Capture the cell that displays the provided text and extract its (x, y) central coordinate. 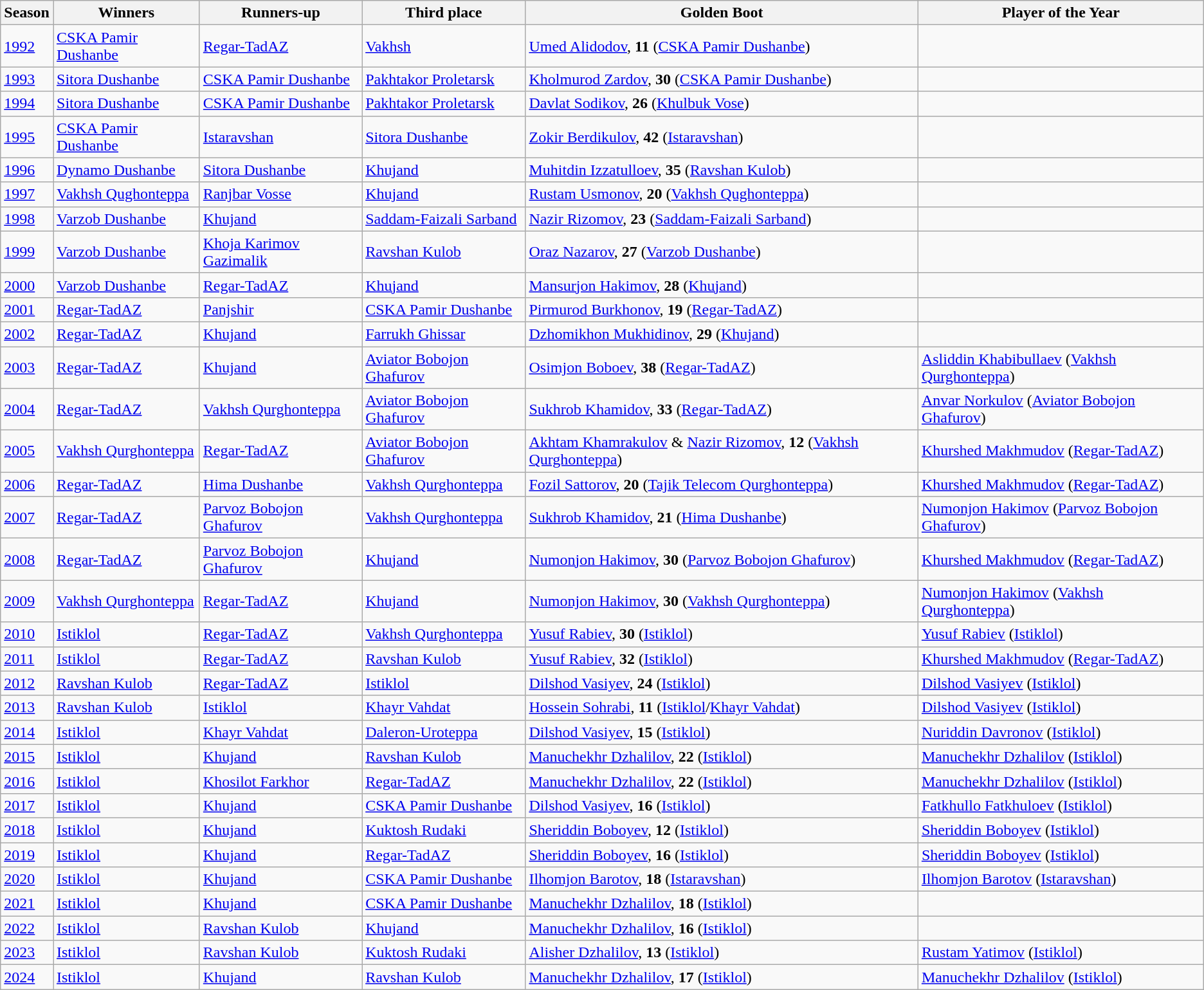
Umed Alidodov, 11 (CSKA Pamir Dushanbe) (722, 46)
Sheriddin Boboyev, 16 (Istiklol) (722, 855)
Farrukh Ghissar (444, 334)
2004 (27, 409)
Third place (444, 13)
Nuriddin Davronov (Istiklol) (1061, 732)
Player of the Year (1061, 13)
Fozil Sattorov, 20 (Tajik Telecom Qurghonteppa) (722, 484)
2009 (27, 601)
Panjshir (280, 309)
Khoja Karimov Gazimalik (280, 252)
Dilshod Vasiyev, 15 (Istiklol) (722, 732)
Muhitdin Izzatulloev, 35 (Ravshan Kulob) (722, 170)
2002 (27, 334)
Rustam Yatimov (Istiklol) (1061, 953)
Zokir Berdikulov, 42 (Istaravshan) (722, 136)
2001 (27, 309)
1999 (27, 252)
2000 (27, 285)
Yusuf Rabiev, 32 (Istiklol) (722, 659)
Dilshod Vasiyev, 16 (Istiklol) (722, 805)
Istaravshan (280, 136)
Akhtam Khamrakulov & Nazir Rizomov, 12 (Vakhsh Qurghonteppa) (722, 452)
Kholmurod Zardov, 30 (CSKA Pamir Dushanbe) (722, 79)
2019 (27, 855)
Oraz Nazarov, 27 (Varzob Dushanbe) (722, 252)
Sukhrob Khamidov, 33 (Regar-TadAZ) (722, 409)
2016 (27, 781)
Hima Dushanbe (280, 484)
1993 (27, 79)
Numonjon Hakimov, 30 (Vakhsh Qurghonteppa) (722, 601)
Mansurjon Hakimov, 28 (Khujand) (722, 285)
Runners-up (280, 13)
2011 (27, 659)
Ranjbar Vosse (280, 194)
Dzhomikhon Mukhidinov, 29 (Khujand) (722, 334)
1995 (27, 136)
Anvar Norkulov (Aviator Bobojon Ghafurov) (1061, 409)
Rustam Usmonov, 20 (Vakhsh Qughonteppa) (722, 194)
1998 (27, 219)
1997 (27, 194)
2007 (27, 517)
Pirmurod Burkhonov, 19 (Regar-TadAZ) (722, 309)
Numonjon Hakimov (Vakhsh Qurghonteppa) (1061, 601)
Manuchekhr Dzhalilov, 17 (Istiklol) (722, 977)
Dilshod Vasiyev, 24 (Istiklol) (722, 683)
1994 (27, 104)
Winners (126, 13)
2015 (27, 756)
Ilhomjon Barotov, 18 (Istaravshan) (722, 879)
2012 (27, 683)
Ilhomjon Barotov (Istaravshan) (1061, 879)
Dynamo Dushanbe (126, 170)
Sukhrob Khamidov, 21 (Hima Dushanbe) (722, 517)
Yusuf Rabiev (Istiklol) (1061, 634)
Season (27, 13)
2022 (27, 928)
Numonjon Hakimov, 30 (Parvoz Bobojon Ghafurov) (722, 560)
Yusuf Rabiev, 30 (Istiklol) (722, 634)
Davlat Sodikov, 26 (Khulbuk Vose) (722, 104)
1992 (27, 46)
Manuchekhr Dzhalilov, 18 (Istiklol) (722, 904)
2014 (27, 732)
2010 (27, 634)
Fatkhullo Fatkhuloev (Istiklol) (1061, 805)
Asliddin Khabibullaev (Vakhsh Qurghonteppa) (1061, 367)
Manuchekhr Dzhalilov, 16 (Istiklol) (722, 928)
Daleron-Uroteppa (444, 732)
Alisher Dzhalilov, 13 (Istiklol) (722, 953)
2020 (27, 879)
2018 (27, 830)
2021 (27, 904)
Vakhsh (444, 46)
2017 (27, 805)
Saddam-Faizali Sarband (444, 219)
Golden Boot (722, 13)
Sheriddin Boboyev, 12 (Istiklol) (722, 830)
Nazir Rizomov, 23 (Saddam-Faizali Sarband) (722, 219)
2006 (27, 484)
Hossein Sohrabi, 11 (Istiklol/Khayr Vahdat) (722, 708)
2005 (27, 452)
Vakhsh Qughonteppa (126, 194)
2024 (27, 977)
Numonjon Hakimov (Parvoz Bobojon Ghafurov) (1061, 517)
2003 (27, 367)
2023 (27, 953)
1996 (27, 170)
2013 (27, 708)
Osimjon Boboev, 38 (Regar-TadAZ) (722, 367)
2008 (27, 560)
Khosilot Farkhor (280, 781)
